Output the (X, Y) coordinate of the center of the cell containing the given text.  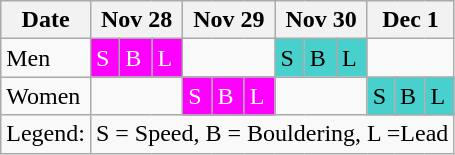
S = Speed, B = Bouldering, L =Lead (272, 134)
Nov 30 (321, 20)
Date (46, 20)
Men (46, 58)
Dec 1 (410, 20)
Nov 28 (136, 20)
Women (46, 96)
Legend: (46, 134)
Nov 29 (229, 20)
